Return the [X, Y] coordinate for the center point of the cell that contains the specified text.  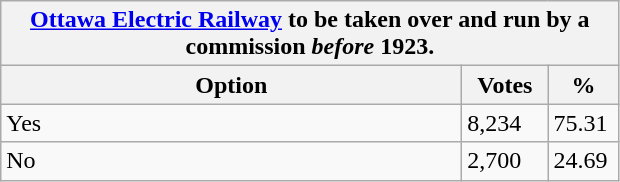
No [232, 161]
Votes [505, 85]
% [584, 85]
Ottawa Electric Railway to be taken over and run by a commission before 1923. [310, 34]
2,700 [505, 161]
Yes [232, 123]
8,234 [505, 123]
Option [232, 85]
75.31 [584, 123]
24.69 [584, 161]
